Capture the cell that displays the provided text and extract its [x, y] central coordinate. 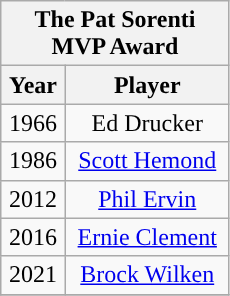
Ed Drucker [147, 123]
1986 [33, 161]
Ernie Clement [147, 237]
2021 [33, 275]
Year [33, 85]
2016 [33, 237]
2012 [33, 199]
Phil Ervin [147, 199]
Brock Wilken [147, 275]
1966 [33, 123]
Scott Hemond [147, 161]
The Pat Sorenti MVP Award [116, 34]
Player [147, 85]
